Extract the [X, Y] coordinate from the center of the cell holding the provided text.  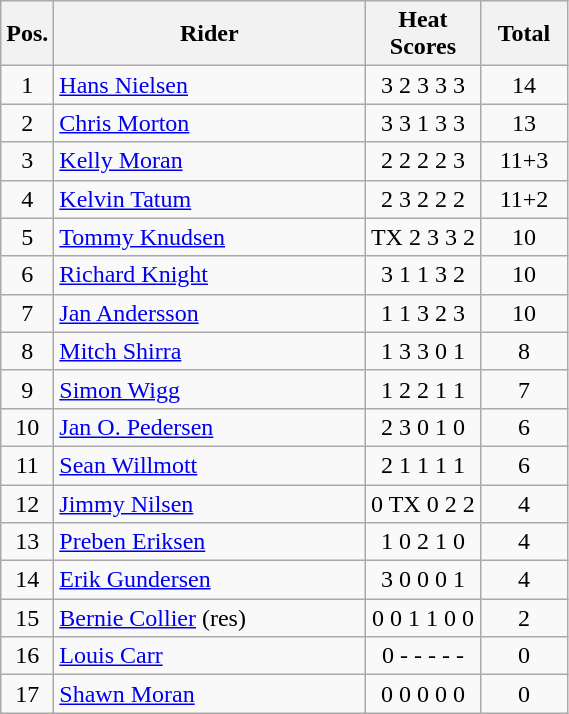
Chris Morton [210, 123]
1 3 3 0 1 [423, 351]
3 2 3 3 3 [423, 85]
5 [28, 237]
Simon Wigg [210, 389]
11 [28, 465]
Total [524, 34]
3 [28, 161]
2 3 2 2 2 [423, 199]
Erik Gundersen [210, 580]
Sean Willmott [210, 465]
1 [28, 85]
9 [28, 389]
TX 2 3 3 2 [423, 237]
Mitch Shirra [210, 351]
Heat Scores [423, 34]
16 [28, 656]
15 [28, 618]
11+2 [524, 199]
Preben Eriksen [210, 542]
2 3 0 1 0 [423, 427]
1 0 2 1 0 [423, 542]
0 - - - - - [423, 656]
Jan O. Pedersen [210, 427]
1 2 2 1 1 [423, 389]
3 1 1 3 2 [423, 275]
Pos. [28, 34]
0 0 0 0 0 [423, 694]
3 0 0 0 1 [423, 580]
2 1 1 1 1 [423, 465]
Louis Carr [210, 656]
17 [28, 694]
Jimmy Nilsen [210, 503]
12 [28, 503]
Rider [210, 34]
2 2 2 2 3 [423, 161]
Kelvin Tatum [210, 199]
0 TX 0 2 2 [423, 503]
Shawn Moran [210, 694]
Tommy Knudsen [210, 237]
11+3 [524, 161]
1 1 3 2 3 [423, 313]
3 3 1 3 3 [423, 123]
Bernie Collier (res) [210, 618]
Jan Andersson [210, 313]
Hans Nielsen [210, 85]
0 0 1 1 0 0 [423, 618]
Kelly Moran [210, 161]
Richard Knight [210, 275]
